Return the (x, y) coordinate for the center point of the cell that contains the specified text.  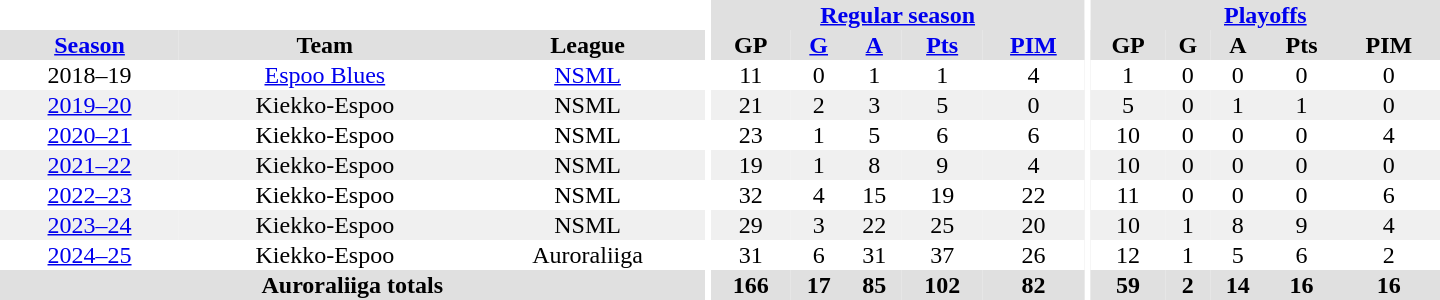
Regular season (898, 15)
2022–23 (90, 195)
59 (1128, 285)
15 (874, 195)
Season (90, 45)
32 (751, 195)
2019–20 (90, 105)
166 (751, 285)
29 (751, 225)
2021–22 (90, 165)
23 (751, 135)
17 (819, 285)
21 (751, 105)
Team (325, 45)
2020–21 (90, 135)
Auroraliiga (588, 255)
102 (942, 285)
37 (942, 255)
Auroraliiga totals (352, 285)
12 (1128, 255)
2023–24 (90, 225)
2018–19 (90, 75)
82 (1033, 285)
85 (874, 285)
Playoffs (1266, 15)
2024–25 (90, 255)
26 (1033, 255)
20 (1033, 225)
25 (942, 225)
14 (1238, 285)
Espoo Blues (325, 75)
League (588, 45)
